Provide the [x, y] coordinate of the cell's center where the given text is located.  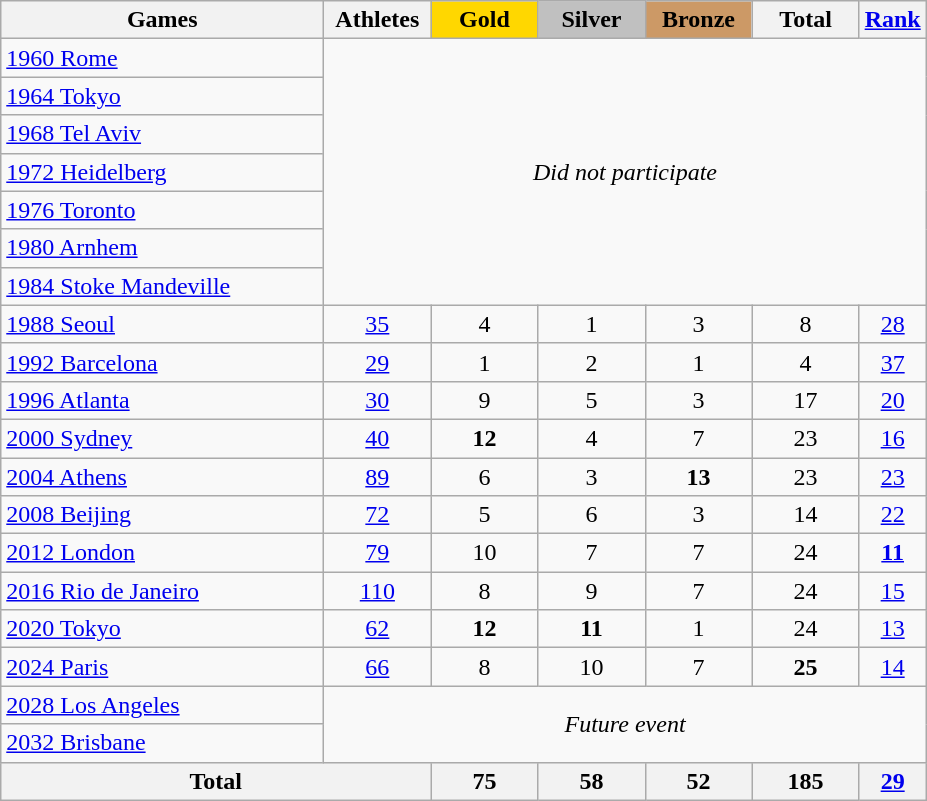
1980 Arnhem [162, 248]
79 [378, 553]
22 [892, 515]
2032 Brisbane [162, 743]
58 [592, 781]
2028 Los Angeles [162, 705]
1988 Seoul [162, 324]
1964 Tokyo [162, 96]
Future event [625, 724]
30 [378, 400]
1968 Tel Aviv [162, 134]
1976 Toronto [162, 210]
28 [892, 324]
40 [378, 438]
2 [592, 362]
2016 Rio de Janeiro [162, 591]
Athletes [378, 20]
1984 Stoke Mandeville [162, 286]
1996 Atlanta [162, 400]
2000 Sydney [162, 438]
35 [378, 324]
Gold [484, 20]
Games [162, 20]
Rank [892, 20]
16 [892, 438]
89 [378, 477]
2024 Paris [162, 667]
17 [806, 400]
1960 Rome [162, 58]
1992 Barcelona [162, 362]
Silver [592, 20]
1972 Heidelberg [162, 172]
20 [892, 400]
110 [378, 591]
25 [806, 667]
2004 Athens [162, 477]
66 [378, 667]
185 [806, 781]
62 [378, 629]
Did not participate [625, 172]
2012 London [162, 553]
75 [484, 781]
2020 Tokyo [162, 629]
37 [892, 362]
72 [378, 515]
15 [892, 591]
52 [698, 781]
Bronze [698, 20]
2008 Beijing [162, 515]
